Find where the given text appears and provide that cell's center as (x, y) coordinate. 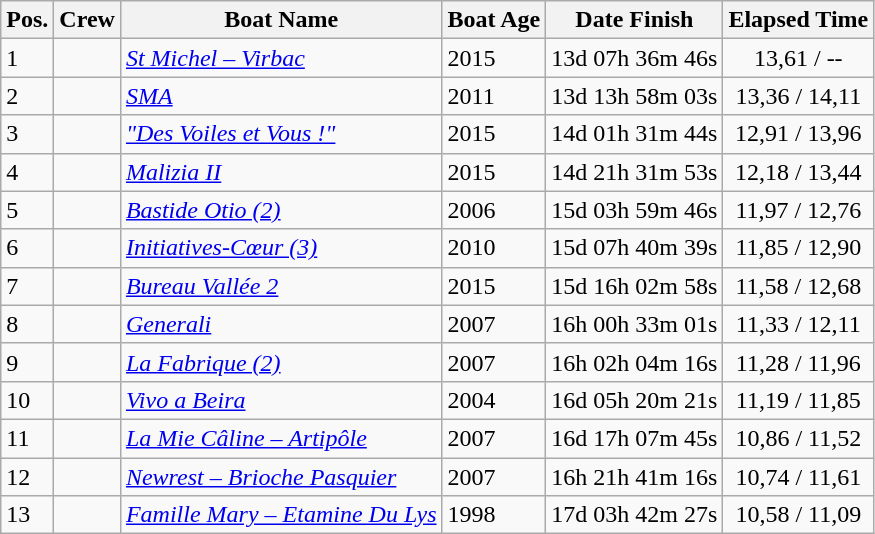
7 (28, 286)
2 (28, 96)
Bastide Otio (2) (281, 210)
3 (28, 134)
12,18 / 13,44 (798, 172)
16d 05h 20m 21s (634, 400)
10,74 / 11,61 (798, 477)
13,61 / -- (798, 58)
4 (28, 172)
2004 (494, 400)
La Mie Câline – Artipôle (281, 438)
1998 (494, 515)
16d 17h 07m 45s (634, 438)
5 (28, 210)
10,86 / 11,52 (798, 438)
11,28 / 11,96 (798, 362)
2011 (494, 96)
16h 02h 04m 16s (634, 362)
10,58 / 11,09 (798, 515)
Pos. (28, 20)
11,33 / 12,11 (798, 324)
Bureau Vallée 2 (281, 286)
11 (28, 438)
16h 00h 33m 01s (634, 324)
Initiatives-Cœur (3) (281, 248)
Boat Name (281, 20)
St Michel – Virbac (281, 58)
9 (28, 362)
13,36 / 14,11 (798, 96)
La Fabrique (2) (281, 362)
2010 (494, 248)
Generali (281, 324)
Vivo a Beira (281, 400)
1 (28, 58)
11,19 / 11,85 (798, 400)
Date Finish (634, 20)
Famille Mary – Etamine Du Lys (281, 515)
Malizia II (281, 172)
13 (28, 515)
Boat Age (494, 20)
17d 03h 42m 27s (634, 515)
11,58 / 12,68 (798, 286)
Elapsed Time (798, 20)
14d 01h 31m 44s (634, 134)
2006 (494, 210)
Newrest – Brioche Pasquier (281, 477)
SMA (281, 96)
15d 07h 40m 39s (634, 248)
8 (28, 324)
Crew (88, 20)
13d 13h 58m 03s (634, 96)
6 (28, 248)
14d 21h 31m 53s (634, 172)
12 (28, 477)
12,91 / 13,96 (798, 134)
11,85 / 12,90 (798, 248)
15d 03h 59m 46s (634, 210)
16h 21h 41m 16s (634, 477)
13d 07h 36m 46s (634, 58)
"Des Voiles et Vous !" (281, 134)
10 (28, 400)
11,97 / 12,76 (798, 210)
15d 16h 02m 58s (634, 286)
